Provide the [X, Y] coordinate of the cell's center where the given text is located.  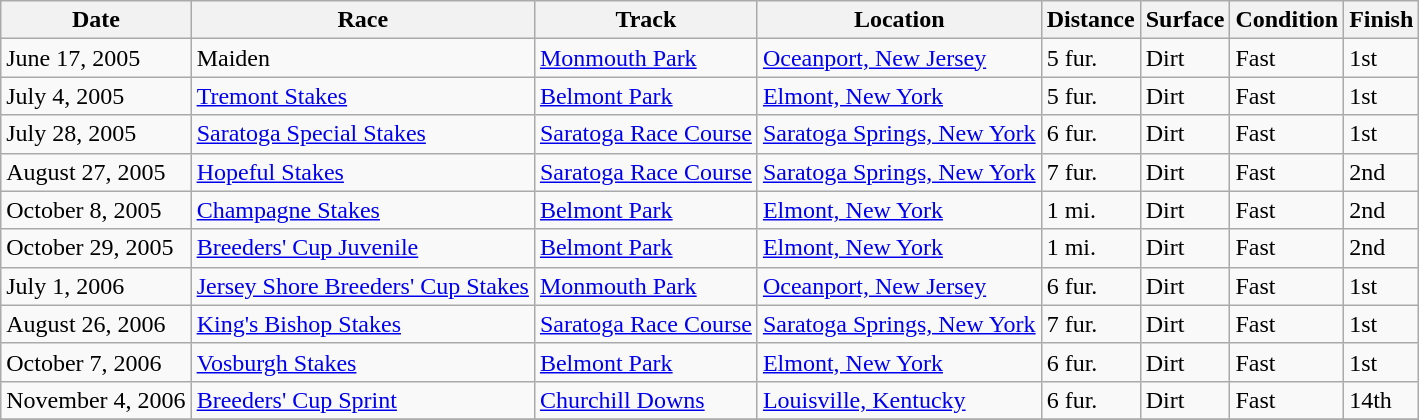
Hopeful Stakes [362, 172]
Maiden [362, 58]
July 28, 2005 [96, 134]
14th [1382, 400]
October 7, 2006 [96, 362]
Breeders' Cup Juvenile [362, 248]
Vosburgh Stakes [362, 362]
October 29, 2005 [96, 248]
August 27, 2005 [96, 172]
Race [362, 20]
Churchill Downs [646, 400]
Champagne Stakes [362, 210]
Date [96, 20]
November 4, 2006 [96, 400]
Distance [1090, 20]
Louisville, Kentucky [899, 400]
Condition [1287, 20]
Jersey Shore Breeders' Cup Stakes [362, 286]
July 4, 2005 [96, 96]
Surface [1185, 20]
Breeders' Cup Sprint [362, 400]
October 8, 2005 [96, 210]
Saratoga Special Stakes [362, 134]
August 26, 2006 [96, 324]
Location [899, 20]
Finish [1382, 20]
July 1, 2006 [96, 286]
Tremont Stakes [362, 96]
Track [646, 20]
King's Bishop Stakes [362, 324]
June 17, 2005 [96, 58]
